Return the (X, Y) coordinate for the center point of the cell that contains the specified text.  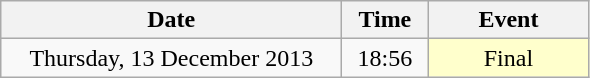
Thursday, 13 December 2013 (172, 58)
Time (385, 20)
Date (172, 20)
Event (508, 20)
18:56 (385, 58)
Final (508, 58)
